Output the [X, Y] coordinate of the center of the cell containing the given text.  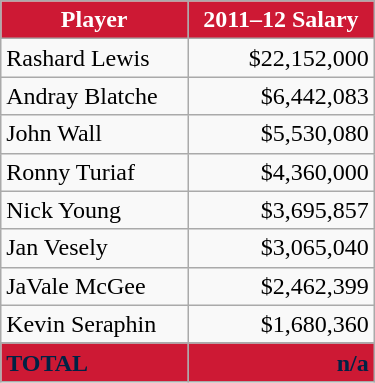
$1,680,360 [282, 324]
$4,360,000 [282, 172]
$2,462,399 [282, 286]
JaVale McGee [94, 286]
Kevin Seraphin [94, 324]
2011–12 Salary [282, 20]
$3,695,857 [282, 210]
$5,530,080 [282, 134]
John Wall [94, 134]
Andray Blatche [94, 96]
Rashard Lewis [94, 58]
Ronny Turiaf [94, 172]
n/a [282, 362]
$3,065,040 [282, 248]
Jan Vesely [94, 248]
$22,152,000 [282, 58]
Player [94, 20]
$6,442,083 [282, 96]
TOTAL [94, 362]
Nick Young [94, 210]
